Determine the (X, Y) coordinate at the center of the cell enclosing the given text.  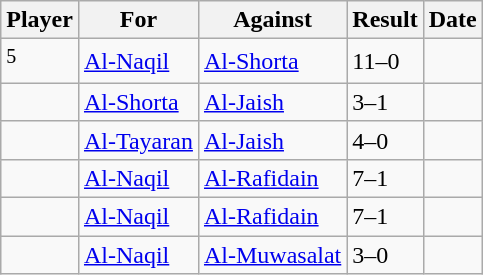
3–1 (385, 102)
3–0 (385, 255)
Al-Muwasalat (272, 255)
Player (40, 20)
Al-Tayaran (138, 140)
Result (385, 20)
Date (452, 20)
For (138, 20)
Against (272, 20)
5 (40, 62)
11–0 (385, 62)
4–0 (385, 140)
